Extract the [x, y] coordinate from the center of the cell holding the provided text.  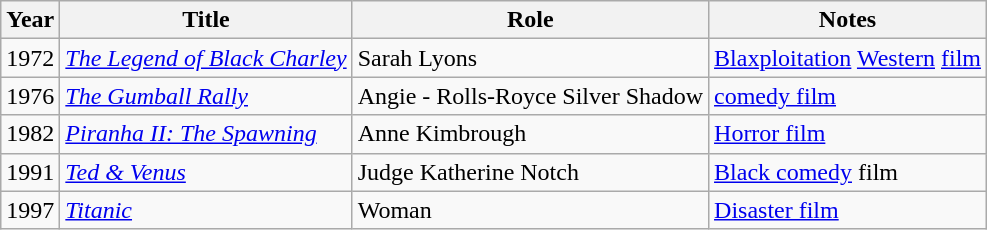
Notes [848, 20]
comedy film [848, 96]
Year [30, 20]
Sarah Lyons [530, 58]
1982 [30, 134]
Black comedy film [848, 172]
Judge Katherine Notch [530, 172]
1972 [30, 58]
The Gumball Rally [206, 96]
Piranha II: The Spawning [206, 134]
1976 [30, 96]
Anne Kimbrough [530, 134]
The Legend of Black Charley [206, 58]
Role [530, 20]
Ted & Venus [206, 172]
Blaxploitation Western film [848, 58]
Woman [530, 210]
Horror film [848, 134]
Disaster film [848, 210]
1997 [30, 210]
1991 [30, 172]
Titanic [206, 210]
Title [206, 20]
Angie - Rolls-Royce Silver Shadow [530, 96]
